Return the (x, y) coordinate for the center point of the cell that contains the specified text.  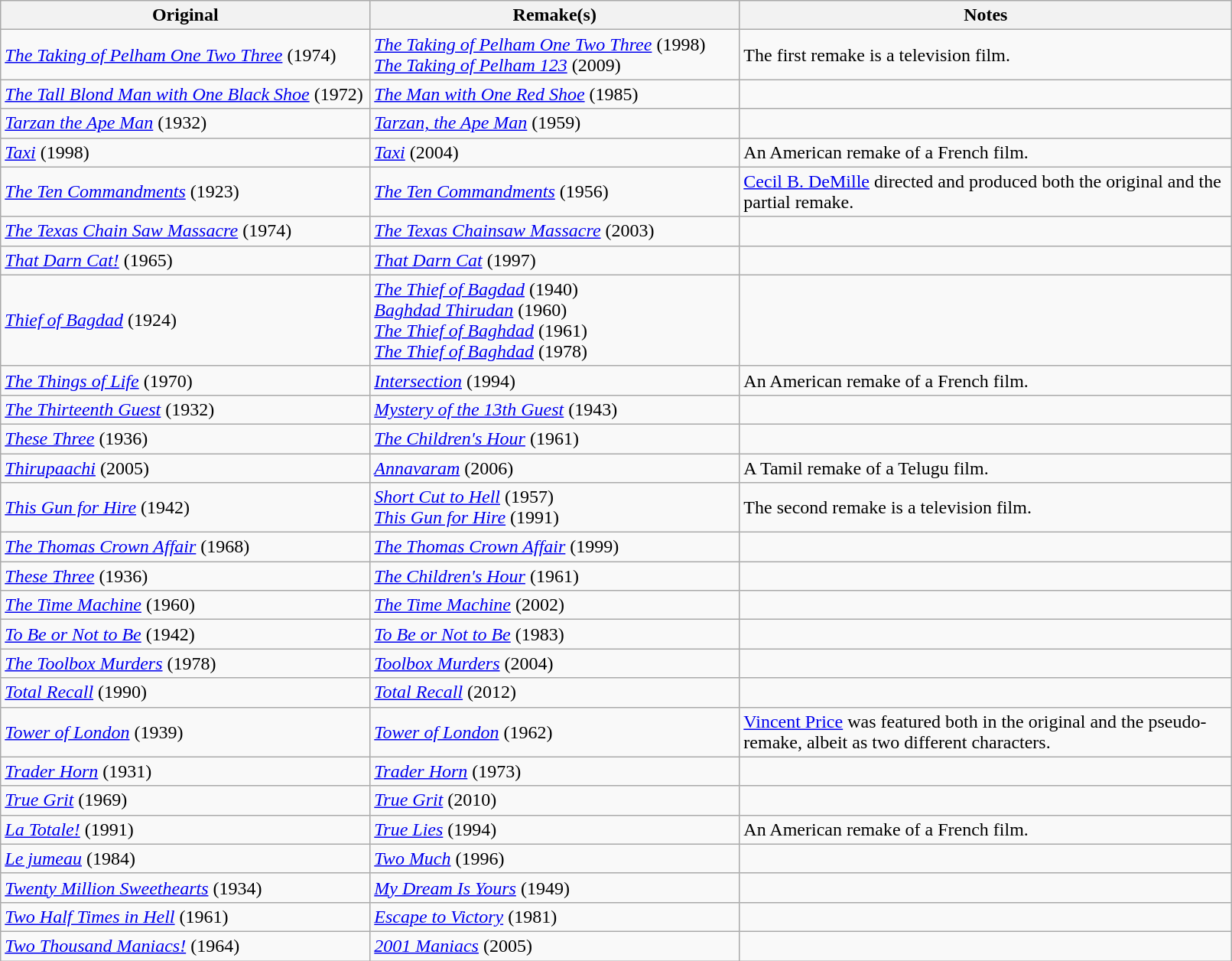
Twenty Million Sweethearts (1934) (185, 888)
That Darn Cat (1997) (555, 260)
The Toolbox Murders (1978) (185, 663)
The Texas Chainsaw Massacre (2003) (555, 231)
La Totale! (1991) (185, 829)
Thirupaachi (2005) (185, 467)
Escape to Victory (1981) (555, 917)
That Darn Cat! (1965) (185, 260)
Cecil B. DeMille directed and produced both the original and the partial remake. (986, 191)
Trader Horn (1973) (555, 771)
The Thief of Bagdad (1940) Baghdad Thirudan (1960) The Thief of Baghdad (1961) The Thief of Baghdad (1978) (555, 320)
The Tall Blond Man with One Black Shoe (1972) (185, 94)
Original (185, 15)
Taxi (1998) (185, 152)
Total Recall (2012) (555, 692)
Taxi (2004) (555, 152)
Total Recall (1990) (185, 692)
A Tamil remake of a Telugu film. (986, 467)
Short Cut to Hell (1957) This Gun for Hire (1991) (555, 508)
The Man with One Red Shoe (1985) (555, 94)
This Gun for Hire (1942) (185, 508)
Notes (986, 15)
The Taking of Pelham One Two Three (1998) The Taking of Pelham 123 (2009) (555, 55)
Two Half Times in Hell (1961) (185, 917)
The Taking of Pelham One Two Three (1974) (185, 55)
Intersection (1994) (555, 380)
Toolbox Murders (2004) (555, 663)
Tarzan, the Ape Man (1959) (555, 123)
The Time Machine (2002) (555, 605)
The Ten Commandments (1923) (185, 191)
To Be or Not to Be (1983) (555, 634)
The Texas Chain Saw Massacre (1974) (185, 231)
Trader Horn (1931) (185, 771)
The Thomas Crown Affair (1999) (555, 547)
Annavaram (2006) (555, 467)
Tower of London (1962) (555, 731)
Le jumeau (1984) (185, 858)
Tower of London (1939) (185, 731)
My Dream Is Yours (1949) (555, 888)
Remake(s) (555, 15)
Thief of Bagdad (1924) (185, 320)
The Thomas Crown Affair (1968) (185, 547)
True Grit (2010) (555, 800)
Mystery of the 13th Guest (1943) (555, 409)
2001 Maniacs (2005) (555, 946)
True Lies (1994) (555, 829)
The second remake is a television film. (986, 508)
To Be or Not to Be (1942) (185, 634)
Two Much (1996) (555, 858)
The Thirteenth Guest (1932) (185, 409)
Tarzan the Ape Man (1932) (185, 123)
The Time Machine (1960) (185, 605)
Vincent Price was featured both in the original and the pseudo-remake, albeit as two different characters. (986, 731)
The Ten Commandments (1956) (555, 191)
True Grit (1969) (185, 800)
The Things of Life (1970) (185, 380)
The first remake is a television film. (986, 55)
Two Thousand Maniacs! (1964) (185, 946)
